Detect which cell encompasses the target text, then output its (x, y) center coordinate. 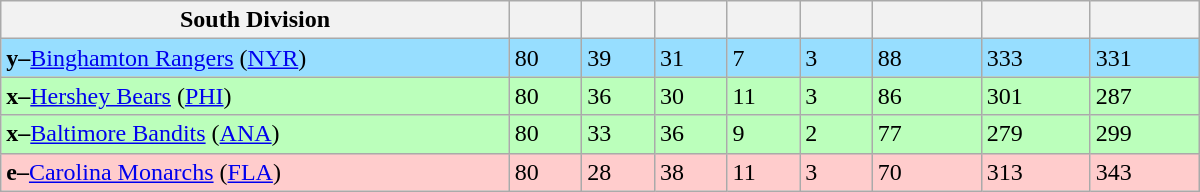
28 (618, 172)
7 (764, 58)
x–Hershey Bears (PHI) (255, 96)
39 (618, 58)
70 (926, 172)
2 (836, 134)
31 (690, 58)
287 (1144, 96)
343 (1144, 172)
331 (1144, 58)
9 (764, 134)
30 (690, 96)
38 (690, 172)
e–Carolina Monarchs (FLA) (255, 172)
279 (1036, 134)
33 (618, 134)
88 (926, 58)
77 (926, 134)
x–Baltimore Bandits (ANA) (255, 134)
313 (1036, 172)
299 (1144, 134)
333 (1036, 58)
South Division (255, 20)
86 (926, 96)
y–Binghamton Rangers (NYR) (255, 58)
301 (1036, 96)
